Find where the given text appears and provide that cell's center as (X, Y) coordinate. 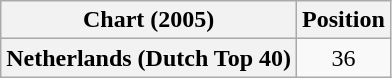
Netherlands (Dutch Top 40) (149, 58)
36 (344, 58)
Position (344, 20)
Chart (2005) (149, 20)
